Output the [X, Y] coordinate of the center of the cell containing the given text.  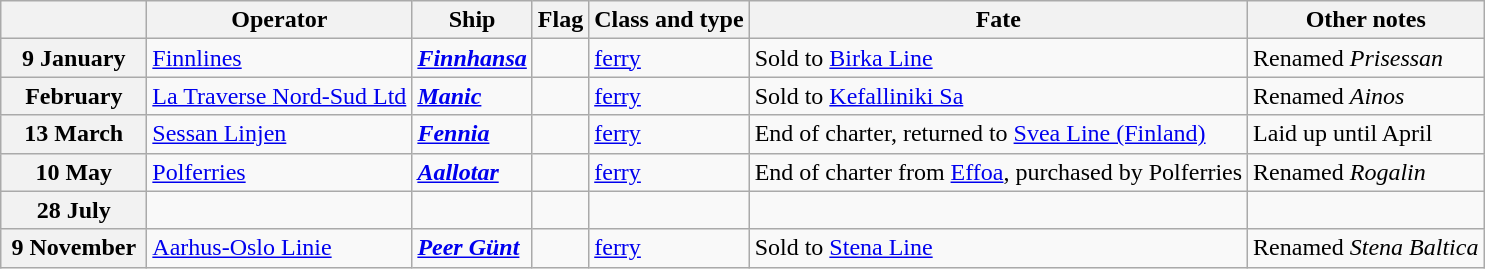
Polferries [280, 172]
Aallotar [472, 172]
Class and type [669, 20]
End of charter, returned to Svea Line (Finland) [998, 134]
Manic [472, 96]
Aarhus-Oslo Linie [280, 248]
Renamed Rogalin [1366, 172]
Other notes [1366, 20]
Sold to Birka Line [998, 58]
Operator [280, 20]
Renamed Stena Baltica [1366, 248]
Renamed Ainos [1366, 96]
Ship [472, 20]
9 November [74, 248]
Sold to Stena Line [998, 248]
Sold to Kefalliniki Sa [998, 96]
13 March [74, 134]
Sessan Linjen [280, 134]
Renamed Prisessan [1366, 58]
Peer Günt [472, 248]
Flag [560, 20]
Finnlines [280, 58]
Laid up until April [1366, 134]
9 January [74, 58]
End of charter from Effoa, purchased by Polferries [998, 172]
La Traverse Nord-Sud Ltd [280, 96]
February [74, 96]
Fennia [472, 134]
28 July [74, 210]
Finnhansa [472, 58]
10 May [74, 172]
Fate [998, 20]
